Locate the cell with the specified text and output its (x, y) center coordinate. 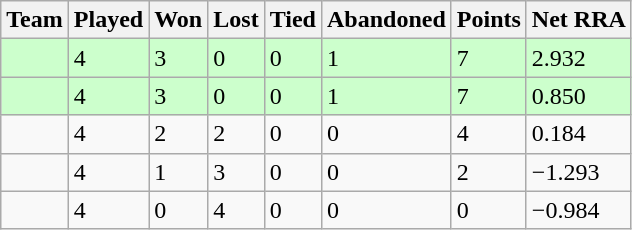
Abandoned (386, 20)
0.184 (578, 134)
−0.984 (578, 210)
Tied (292, 20)
Team (35, 20)
Points (488, 20)
Net RRA (578, 20)
2.932 (578, 58)
Played (108, 20)
−1.293 (578, 172)
0.850 (578, 96)
Lost (236, 20)
Won (178, 20)
